Output the (X, Y) coordinate of the center of the cell containing the given text.  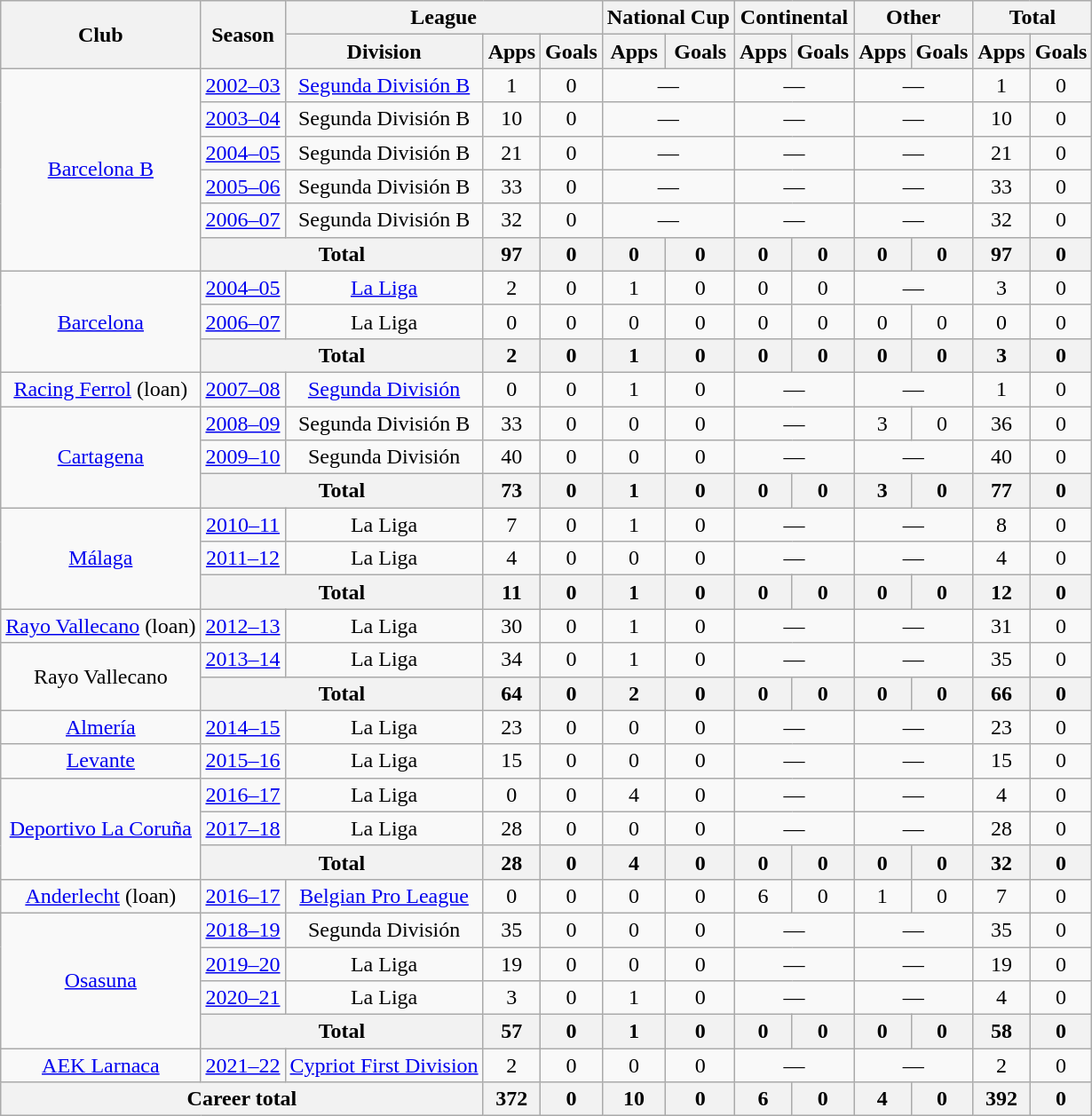
57 (511, 1032)
Barcelona B (101, 170)
Other (914, 18)
Cartagena (101, 457)
31 (1001, 626)
2011–12 (243, 558)
Barcelona (101, 321)
36 (1001, 423)
2021–22 (243, 1065)
2020–21 (243, 998)
11 (511, 592)
372 (511, 1099)
64 (511, 693)
National Cup (668, 18)
Season (243, 35)
Continental (794, 18)
2012–13 (243, 626)
2005–06 (243, 186)
Osasuna (101, 980)
2014–15 (243, 727)
Rayo Vallecano (101, 677)
2017–18 (243, 828)
392 (1001, 1099)
Division (384, 51)
Deportivo La Coruña (101, 828)
Belgian Pro League (384, 896)
Career total (241, 1099)
58 (1001, 1032)
8 (1001, 525)
League (444, 18)
Rayo Vallecano (loan) (101, 626)
Málaga (101, 558)
73 (511, 491)
77 (1001, 491)
2008–09 (243, 423)
2018–19 (243, 930)
Cypriot First Division (384, 1065)
Almería (101, 727)
30 (511, 626)
2010–11 (243, 525)
Racing Ferrol (loan) (101, 389)
34 (511, 660)
Levante (101, 761)
2007–08 (243, 389)
66 (1001, 693)
AEK Larnaca (101, 1065)
2009–10 (243, 457)
12 (1001, 592)
2002–03 (243, 85)
2013–14 (243, 660)
Club (101, 35)
2015–16 (243, 761)
2003–04 (243, 119)
2019–20 (243, 963)
Anderlecht (loan) (101, 896)
